Locate the cell with the specified text and output its [x, y] center coordinate. 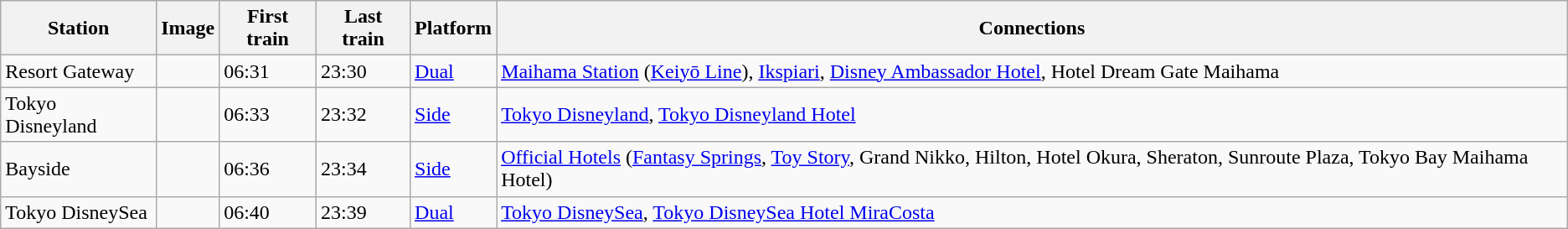
23:30 [364, 71]
23:34 [364, 169]
Last train [364, 29]
Bayside [79, 169]
Connections [1032, 29]
06:40 [268, 212]
Platform [454, 29]
23:32 [364, 114]
Tokyo Disneyland [79, 114]
23:39 [364, 212]
Tokyo DisneySea [79, 212]
Station [79, 29]
06:33 [268, 114]
Official Hotels (Fantasy Springs, Toy Story, Grand Nikko, Hilton, Hotel Okura, Sheraton, Sunroute Plaza, Tokyo Bay Maihama Hotel) [1032, 169]
Maihama Station (Keiyō Line), Ikspiari, Disney Ambassador Hotel, Hotel Dream Gate Maihama [1032, 71]
06:36 [268, 169]
Tokyo DisneySea, Tokyo DisneySea Hotel MiraCosta [1032, 212]
Resort Gateway [79, 71]
First train [268, 29]
Image [188, 29]
06:31 [268, 71]
Tokyo Disneyland, Tokyo Disneyland Hotel [1032, 114]
